Scan for the cell matching the given text and deliver its (X, Y) coordinate at center. 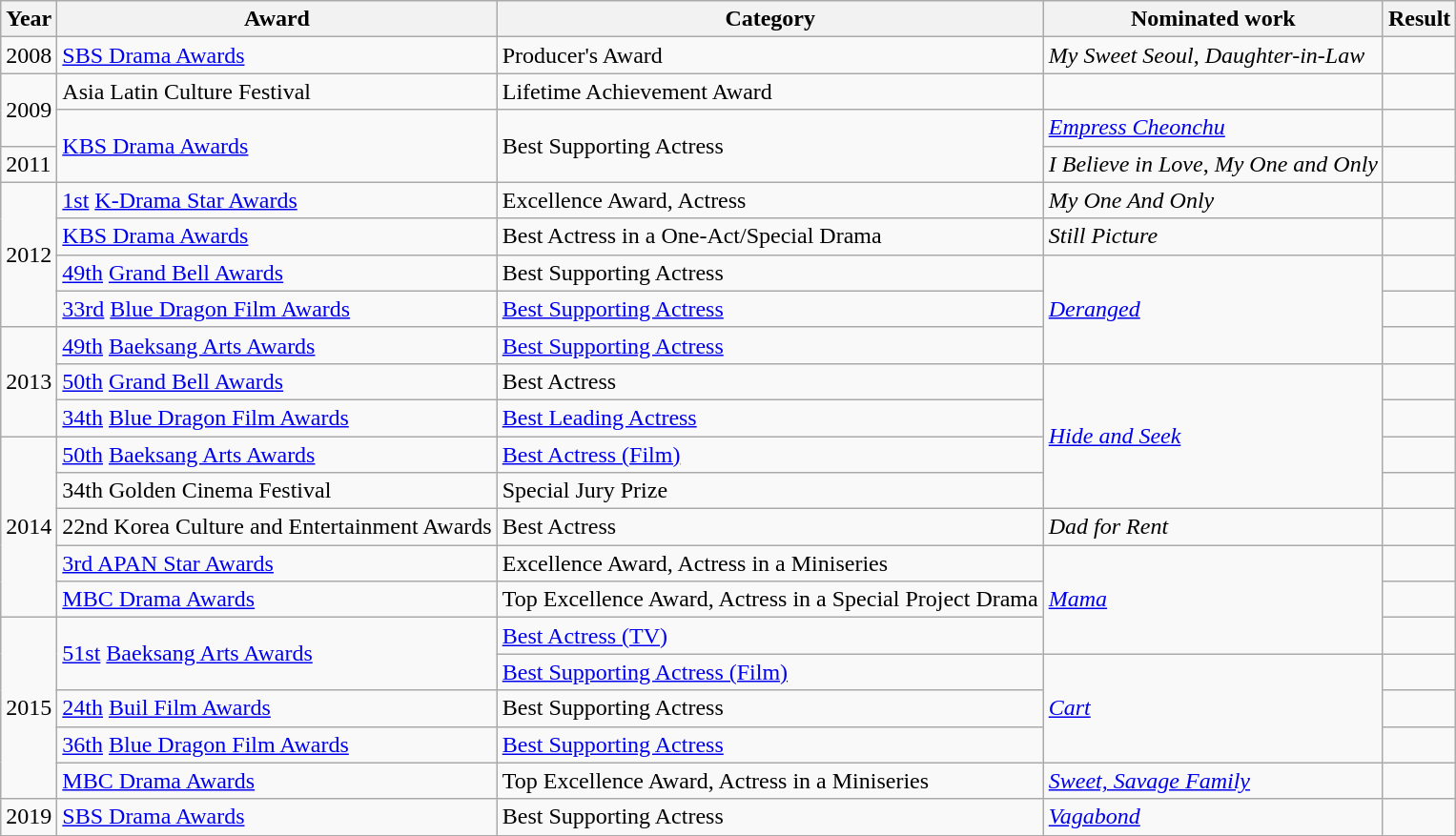
2009 (29, 110)
Vagabond (1213, 817)
Dad for Rent (1213, 527)
24th Buil Film Awards (277, 708)
2014 (29, 527)
1st K-Drama Star Awards (277, 200)
36th Blue Dragon Film Awards (277, 744)
49th Grand Bell Awards (277, 273)
Asia Latin Culture Festival (277, 92)
Best Actress in a One-Act/Special Drama (770, 236)
50th Baeksang Arts Awards (277, 455)
Year (29, 19)
33rd Blue Dragon Film Awards (277, 309)
Deranged (1213, 309)
Top Excellence Award, Actress in a Miniseries (770, 781)
Special Jury Prize (770, 491)
Producer's Award (770, 55)
Hide and Seek (1213, 436)
Empress Cheonchu (1213, 128)
Top Excellence Award, Actress in a Special Project Drama (770, 600)
34th Golden Cinema Festival (277, 491)
Result (1419, 19)
2015 (29, 708)
Excellence Award, Actress in a Miniseries (770, 563)
Excellence Award, Actress (770, 200)
Lifetime Achievement Award (770, 92)
Cart (1213, 708)
2019 (29, 817)
Best Actress (Film) (770, 455)
Best Supporting Actress (Film) (770, 672)
Best Actress (TV) (770, 636)
49th Baeksang Arts Awards (277, 345)
Sweet, Savage Family (1213, 781)
Category (770, 19)
22nd Korea Culture and Entertainment Awards (277, 527)
My One And Only (1213, 200)
2012 (29, 255)
50th Grand Bell Awards (277, 381)
2013 (29, 381)
Still Picture (1213, 236)
My Sweet Seoul, Daughter-in-Law (1213, 55)
Nominated work (1213, 19)
I Believe in Love, My One and Only (1213, 164)
2008 (29, 55)
34th Blue Dragon Film Awards (277, 418)
51st Baeksang Arts Awards (277, 654)
Award (277, 19)
Best Leading Actress (770, 418)
2011 (29, 164)
3rd APAN Star Awards (277, 563)
Mama (1213, 600)
